Locate the cell with the specified text and output its [x, y] center coordinate. 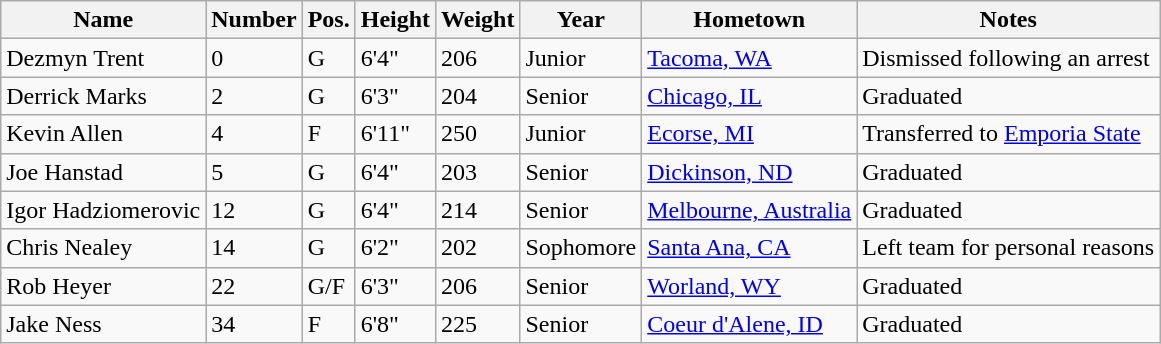
6'2" [395, 248]
22 [254, 286]
Hometown [750, 20]
214 [478, 210]
Ecorse, MI [750, 134]
Rob Heyer [104, 286]
G/F [328, 286]
Year [581, 20]
Sophomore [581, 248]
34 [254, 324]
14 [254, 248]
Joe Hanstad [104, 172]
0 [254, 58]
Igor Hadziomerovic [104, 210]
Coeur d'Alene, ID [750, 324]
Chicago, IL [750, 96]
250 [478, 134]
Tacoma, WA [750, 58]
5 [254, 172]
4 [254, 134]
Left team for personal reasons [1008, 248]
203 [478, 172]
Melbourne, Australia [750, 210]
202 [478, 248]
Height [395, 20]
2 [254, 96]
Kevin Allen [104, 134]
Weight [478, 20]
Pos. [328, 20]
Jake Ness [104, 324]
6'11" [395, 134]
225 [478, 324]
Dezmyn Trent [104, 58]
Derrick Marks [104, 96]
Santa Ana, CA [750, 248]
Chris Nealey [104, 248]
12 [254, 210]
Dismissed following an arrest [1008, 58]
204 [478, 96]
Worland, WY [750, 286]
Number [254, 20]
Dickinson, ND [750, 172]
Name [104, 20]
Transferred to Emporia State [1008, 134]
Notes [1008, 20]
6'8" [395, 324]
